Search for the cell housing the specified text and yield its (X, Y) center coordinate. 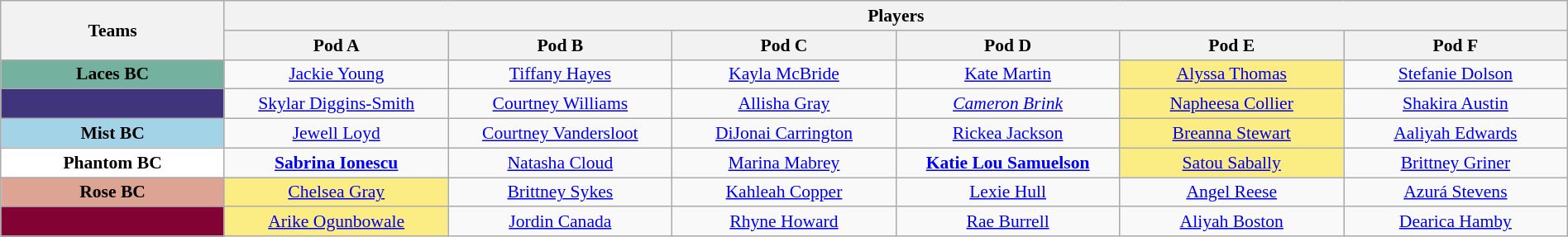
Rae Burrell (1007, 222)
Kate Martin (1007, 74)
Shakira Austin (1456, 104)
Jackie Young (336, 74)
Courtney Vandersloot (561, 134)
Brittney Griner (1456, 163)
Skylar Diggins-Smith (336, 104)
Pod E (1232, 45)
DiJonai Carrington (784, 134)
Mist BC (112, 134)
Breanna Stewart (1232, 134)
Teams (112, 30)
Angel Reese (1232, 192)
Jordin Canada (561, 222)
Napheesa Collier (1232, 104)
Laces BC (112, 74)
Alyssa Thomas (1232, 74)
Pod B (561, 45)
Phantom BC (112, 163)
Lexie Hull (1007, 192)
Marina Mabrey (784, 163)
Kayla McBride (784, 74)
Stefanie Dolson (1456, 74)
Pod C (784, 45)
Aaliyah Edwards (1456, 134)
Allisha Gray (784, 104)
Players (896, 16)
Azurá Stevens (1456, 192)
Pod A (336, 45)
Satou Sabally (1232, 163)
Aliyah Boston (1232, 222)
Kahleah Copper (784, 192)
Rickea Jackson (1007, 134)
Brittney Sykes (561, 192)
Tiffany Hayes (561, 74)
Arike Ogunbowale (336, 222)
Pod F (1456, 45)
Chelsea Gray (336, 192)
Rose BC (112, 192)
Cameron Brink (1007, 104)
Katie Lou Samuelson (1007, 163)
Pod D (1007, 45)
Courtney Williams (561, 104)
Dearica Hamby (1456, 222)
Natasha Cloud (561, 163)
Jewell Loyd (336, 134)
Rhyne Howard (784, 222)
Sabrina Ionescu (336, 163)
